Identify which cell holds the provided text, then report its (x, y) central coordinate. 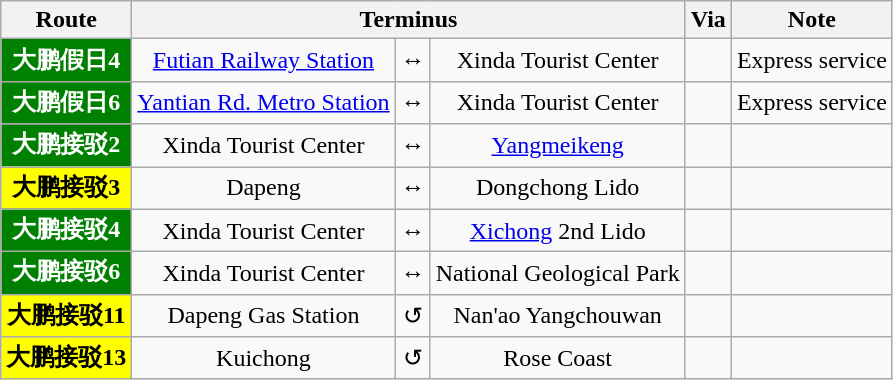
Note (812, 20)
Yantian Rd. Metro Station (264, 102)
大鹏接驳13 (66, 358)
Rose Coast (558, 358)
大鹏假日4 (66, 60)
Dapeng (264, 188)
Terminus (408, 20)
Route (66, 20)
大鹏接驳2 (66, 146)
大鹏接驳11 (66, 316)
National Geological Park (558, 274)
Futian Railway Station (264, 60)
大鹏接驳4 (66, 230)
大鹏接驳3 (66, 188)
Dongchong Lido (558, 188)
大鹏假日6 (66, 102)
Yangmeikeng (558, 146)
大鹏接驳6 (66, 274)
Kuichong (264, 358)
Nan'ao Yangchouwan (558, 316)
Via (708, 20)
Xichong 2nd Lido (558, 230)
Dapeng Gas Station (264, 316)
